Detect which cell encompasses the target text, then output its (x, y) center coordinate. 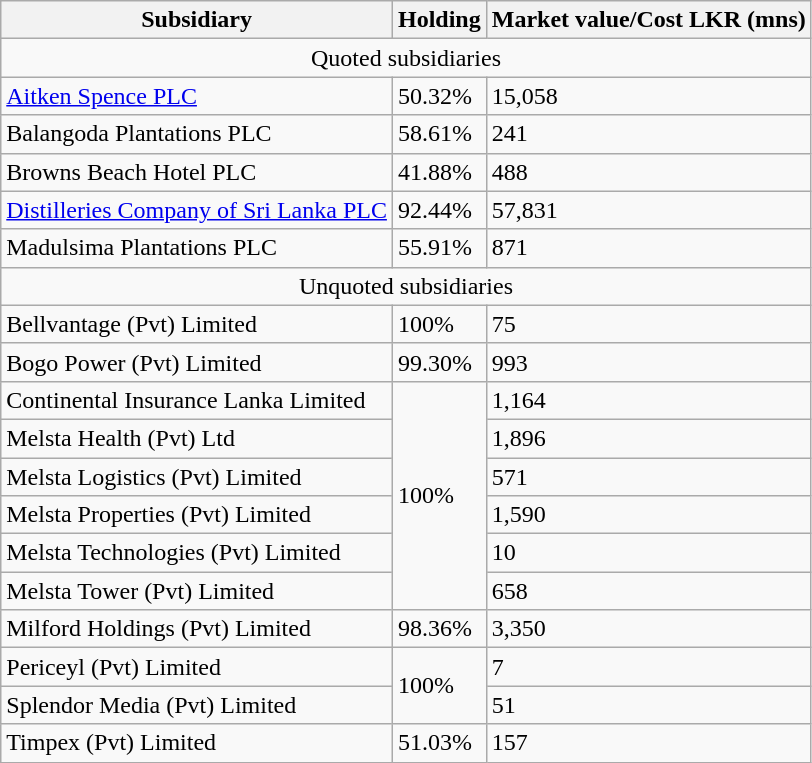
Melsta Health (Pvt) Ltd (197, 438)
58.61% (439, 134)
7 (648, 667)
Aitken Spence PLC (197, 96)
Melsta Technologies (Pvt) Limited (197, 553)
Browns Beach Hotel PLC (197, 172)
Periceyl (Pvt) Limited (197, 667)
Bellvantage (Pvt) Limited (197, 324)
Melsta Tower (Pvt) Limited (197, 591)
Melsta Logistics (Pvt) Limited (197, 477)
Balangoda Plantations PLC (197, 134)
571 (648, 477)
241 (648, 134)
98.36% (439, 629)
488 (648, 172)
1,164 (648, 400)
51.03% (439, 743)
Continental Insurance Lanka Limited (197, 400)
157 (648, 743)
Market value/Cost LKR (mns) (648, 20)
50.32% (439, 96)
Quoted subsidiaries (406, 58)
Holding (439, 20)
Milford Holdings (Pvt) Limited (197, 629)
871 (648, 248)
Bogo Power (Pvt) Limited (197, 362)
99.30% (439, 362)
41.88% (439, 172)
1,590 (648, 515)
75 (648, 324)
57,831 (648, 210)
Melsta Properties (Pvt) Limited (197, 515)
Unquoted subsidiaries (406, 286)
92.44% (439, 210)
Timpex (Pvt) Limited (197, 743)
Madulsima Plantations PLC (197, 248)
658 (648, 591)
Splendor Media (Pvt) Limited (197, 705)
3,350 (648, 629)
1,896 (648, 438)
Distilleries Company of Sri Lanka PLC (197, 210)
55.91% (439, 248)
Subsidiary (197, 20)
993 (648, 362)
15,058 (648, 96)
10 (648, 553)
51 (648, 705)
